Pinpoint the cell where the given text exists, returning its (x, y) midpoint coordinate. 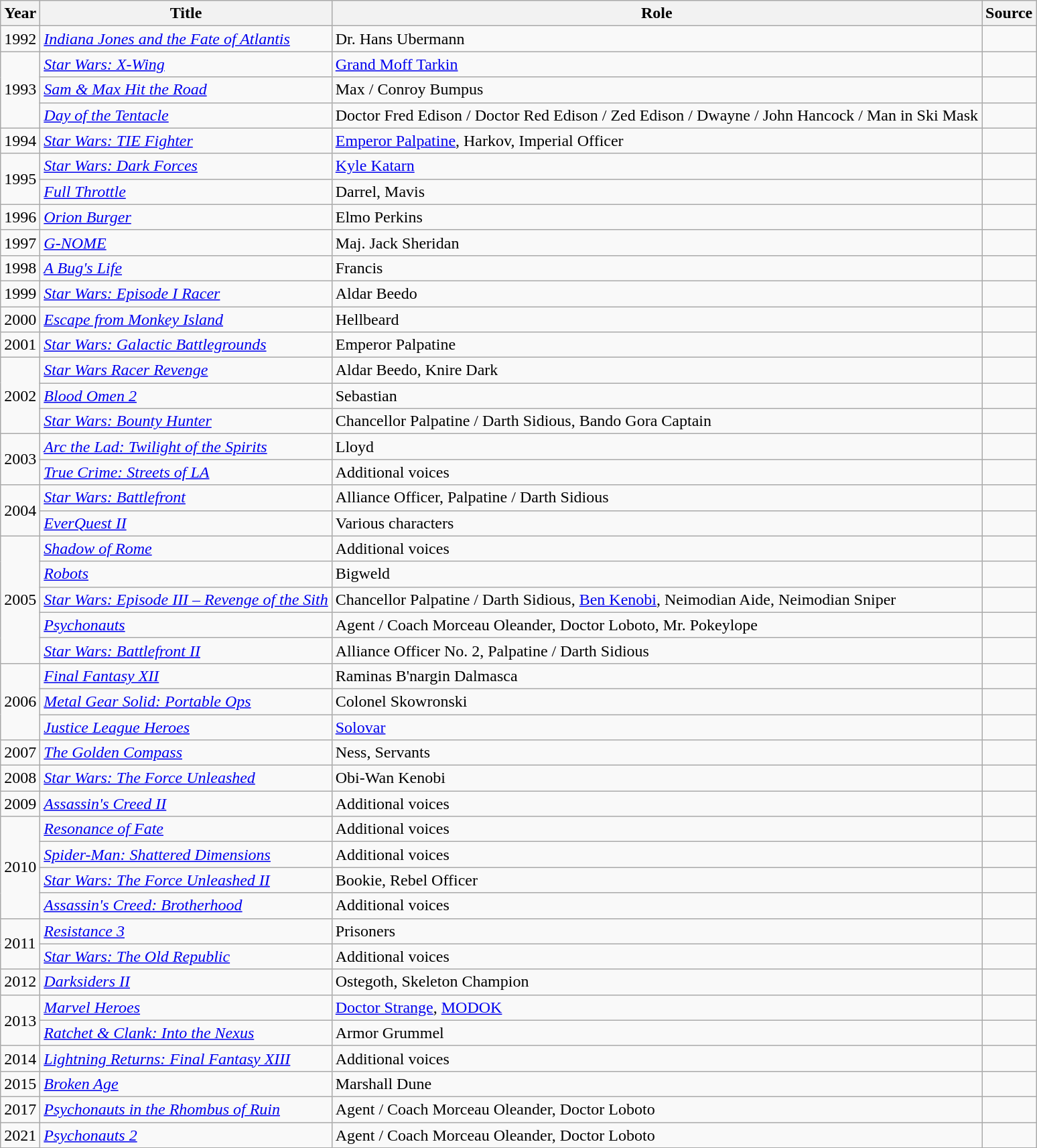
Orion Burger (186, 217)
2010 (20, 867)
2009 (20, 804)
Robots (186, 574)
Francis (656, 268)
Darksiders II (186, 982)
Marshall Dune (656, 1084)
2003 (20, 459)
Kyle Katarn (656, 166)
Darrel, Mavis (656, 192)
Alliance Officer No. 2, Palpatine / Darth Sidious (656, 650)
Maj. Jack Sheridan (656, 242)
2008 (20, 778)
2000 (20, 319)
Grand Moff Tarkin (656, 64)
1993 (20, 90)
Source (1009, 13)
Aldar Beedo, Knire Dark (656, 370)
1996 (20, 217)
Psychonauts (186, 625)
Max / Conroy Bumpus (656, 90)
Chancellor Palpatine / Darth Sidious, Ben Kenobi, Neimodian Aide, Neimodian Sniper (656, 599)
Dr. Hans Ubermann (656, 39)
The Golden Compass (186, 753)
Assassin's Creed II (186, 804)
Doctor Fred Edison / Doctor Red Edison / Zed Edison / Dwayne / John Hancock / Man in Ski Mask (656, 115)
Sam & Max Hit the Road (186, 90)
Star Wars: The Force Unleashed II (186, 880)
1992 (20, 39)
Psychonauts in the Rhombus of Ruin (186, 1109)
2007 (20, 753)
Final Fantasy XII (186, 676)
Solovar (656, 727)
Resistance 3 (186, 931)
1997 (20, 242)
Star Wars: The Force Unleashed (186, 778)
Marvel Heroes (186, 1007)
Hellbeard (656, 319)
Star Wars: Bounty Hunter (186, 421)
Lightning Returns: Final Fantasy XIII (186, 1058)
Alliance Officer, Palpatine / Darth Sidious (656, 498)
Star Wars: Galactic Battlegrounds (186, 345)
Star Wars: Episode III – Revenge of the Sith (186, 599)
Title (186, 13)
Assassin's Creed: Brotherhood (186, 906)
2002 (20, 396)
EverQuest II (186, 523)
Metal Gear Solid: Portable Ops (186, 701)
Broken Age (186, 1084)
Aldar Beedo (656, 293)
2012 (20, 982)
1995 (20, 179)
Lloyd (656, 447)
Resonance of Fate (186, 829)
Indiana Jones and the Fate of Atlantis (186, 39)
Various characters (656, 523)
Armor Grummel (656, 1033)
Bigweld (656, 574)
Prisoners (656, 931)
Shadow of Rome (186, 549)
Psychonauts 2 (186, 1135)
Ness, Servants (656, 753)
2011 (20, 944)
Star Wars: X-Wing (186, 64)
G-NOME (186, 242)
True Crime: Streets of LA (186, 472)
2004 (20, 510)
Obi-Wan Kenobi (656, 778)
Star Wars: Episode I Racer (186, 293)
Bookie, Rebel Officer (656, 880)
Year (20, 13)
1999 (20, 293)
A Bug's Life (186, 268)
Ratchet & Clank: Into the Nexus (186, 1033)
Emperor Palpatine, Harkov, Imperial Officer (656, 141)
Chancellor Palpatine / Darth Sidious, Bando Gora Captain (656, 421)
Raminas B'nargin Dalmasca (656, 676)
2015 (20, 1084)
Role (656, 13)
2001 (20, 345)
2017 (20, 1109)
2005 (20, 599)
Agent / Coach Morceau Oleander, Doctor Loboto, Mr. Pokeylope (656, 625)
2021 (20, 1135)
2013 (20, 1020)
Elmo Perkins (656, 217)
Star Wars: Battlefront (186, 498)
Sebastian (656, 396)
Star Wars: Battlefront II (186, 650)
Star Wars: The Old Republic (186, 956)
Star Wars: TIE Fighter (186, 141)
Escape from Monkey Island (186, 319)
Star Wars: Dark Forces (186, 166)
2006 (20, 701)
Blood Omen 2 (186, 396)
1994 (20, 141)
Doctor Strange, MODOK (656, 1007)
Justice League Heroes (186, 727)
Arc the Lad: Twilight of the Spirits (186, 447)
2014 (20, 1058)
Full Throttle (186, 192)
Spider-Man: Shattered Dimensions (186, 855)
Colonel Skowronski (656, 701)
Day of the Tentacle (186, 115)
Ostegoth, Skeleton Champion (656, 982)
Star Wars Racer Revenge (186, 370)
Emperor Palpatine (656, 345)
1998 (20, 268)
